Determine the (x, y) coordinate at the center of the cell enclosing the given text.  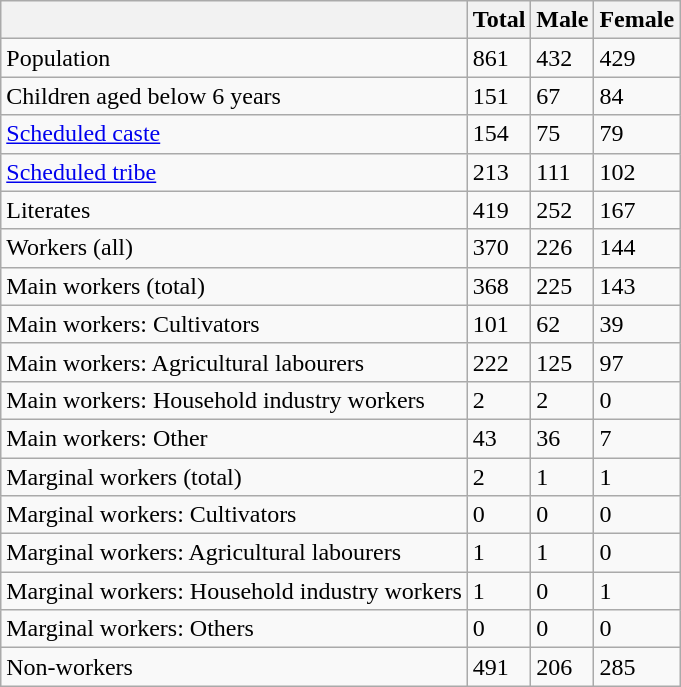
111 (562, 172)
370 (499, 248)
491 (499, 667)
101 (499, 324)
84 (637, 96)
Population (234, 58)
222 (499, 362)
213 (499, 172)
144 (637, 248)
Literates (234, 210)
43 (499, 438)
75 (562, 134)
36 (562, 438)
Marginal workers: Others (234, 629)
Children aged below 6 years (234, 96)
429 (637, 58)
285 (637, 667)
419 (499, 210)
Marginal workers: Cultivators (234, 515)
151 (499, 96)
225 (562, 286)
102 (637, 172)
Main workers (total) (234, 286)
432 (562, 58)
39 (637, 324)
206 (562, 667)
Non-workers (234, 667)
252 (562, 210)
Workers (all) (234, 248)
62 (562, 324)
67 (562, 96)
Scheduled tribe (234, 172)
Female (637, 20)
Marginal workers: Household industry workers (234, 591)
Male (562, 20)
Main workers: Household industry workers (234, 400)
Scheduled caste (234, 134)
167 (637, 210)
Main workers: Agricultural labourers (234, 362)
154 (499, 134)
226 (562, 248)
79 (637, 134)
7 (637, 438)
861 (499, 58)
Marginal workers: Agricultural labourers (234, 553)
Main workers: Cultivators (234, 324)
143 (637, 286)
Total (499, 20)
Main workers: Other (234, 438)
368 (499, 286)
125 (562, 362)
97 (637, 362)
Marginal workers (total) (234, 477)
